Find where the given text appears and provide that cell's center as [X, Y] coordinate. 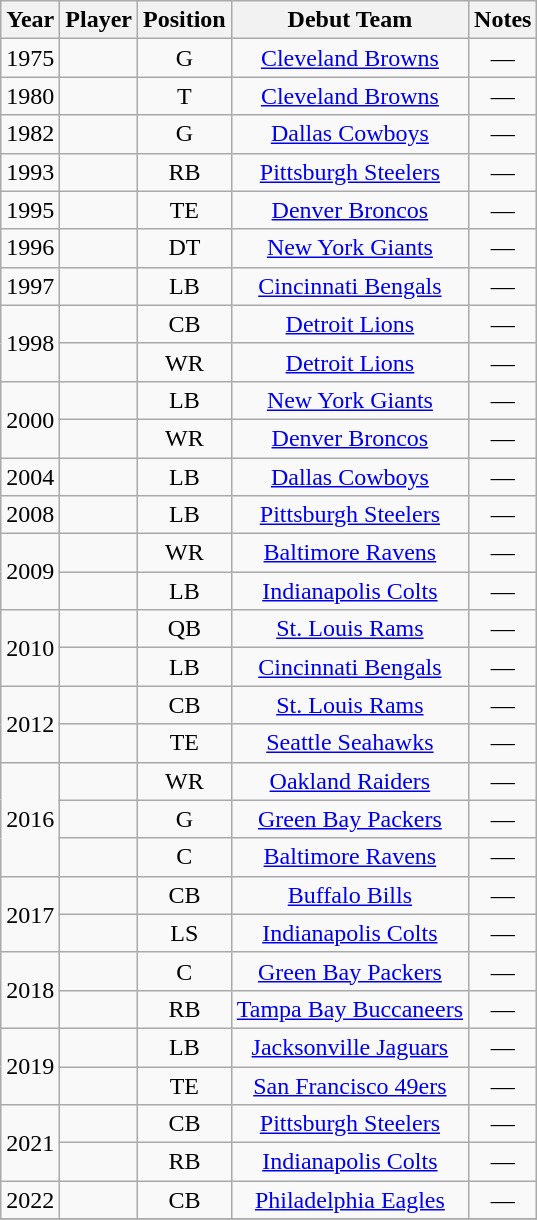
1993 [30, 172]
Seattle Seahawks [350, 743]
Position [185, 20]
Oakland Raiders [350, 781]
1998 [30, 343]
2008 [30, 515]
2012 [30, 724]
T [185, 96]
Year [30, 20]
Player [99, 20]
Debut Team [350, 20]
2019 [30, 1066]
2010 [30, 648]
2021 [30, 1143]
2017 [30, 914]
2016 [30, 819]
QB [185, 629]
2004 [30, 477]
1975 [30, 58]
Tampa Bay Buccaneers [350, 1009]
Buffalo Bills [350, 895]
2000 [30, 419]
Notes [503, 20]
DT [185, 248]
1995 [30, 210]
Jacksonville Jaguars [350, 1047]
LS [185, 933]
San Francisco 49ers [350, 1085]
1997 [30, 286]
1980 [30, 96]
2009 [30, 572]
Philadelphia Eagles [350, 1200]
2018 [30, 990]
1996 [30, 248]
2022 [30, 1200]
1982 [30, 134]
